Detect which cell encompasses the target text, then output its (x, y) center coordinate. 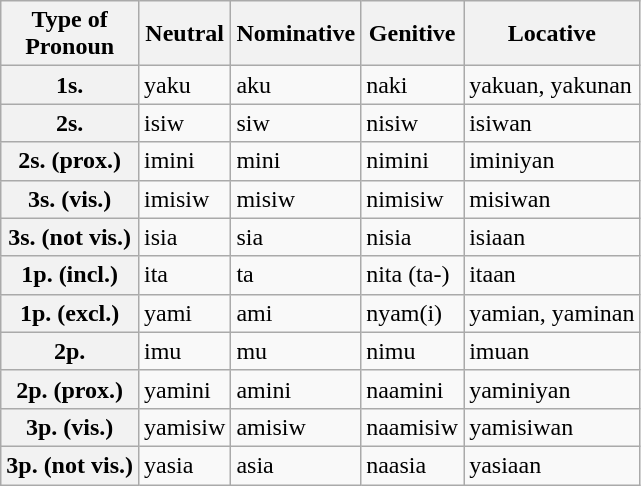
naasia (412, 465)
nimu (412, 351)
itaan (552, 275)
ita (184, 275)
2s. (prox.) (70, 161)
isia (184, 237)
imuan (552, 351)
Locative (552, 34)
yamini (184, 389)
nimisiw (412, 199)
naamisiw (412, 427)
yaminiyan (552, 389)
ami (296, 313)
1p. (excl.) (70, 313)
Type of Pronoun (70, 34)
misiw (296, 199)
isiwan (552, 123)
yaku (184, 85)
yami (184, 313)
isiaan (552, 237)
yasiaan (552, 465)
Nominative (296, 34)
nisiw (412, 123)
nisia (412, 237)
1p. (incl.) (70, 275)
2p. (70, 351)
siw (296, 123)
nyam(i) (412, 313)
isiw (184, 123)
imisiw (184, 199)
mu (296, 351)
Neutral (184, 34)
2s. (70, 123)
yamisiwan (552, 427)
naamini (412, 389)
3s. (vis.) (70, 199)
Genitive (412, 34)
asia (296, 465)
yamian, yaminan (552, 313)
aku (296, 85)
1s. (70, 85)
nita (ta-) (412, 275)
yamisiw (184, 427)
sia (296, 237)
naki (412, 85)
amini (296, 389)
misiwan (552, 199)
3p. (not vis.) (70, 465)
2p. (prox.) (70, 389)
3p. (vis.) (70, 427)
nimini (412, 161)
ta (296, 275)
amisiw (296, 427)
yakuan, yakunan (552, 85)
3s. (not vis.) (70, 237)
imu (184, 351)
iminiyan (552, 161)
imini (184, 161)
mini (296, 161)
yasia (184, 465)
